Determine the (x, y) coordinate at the center of the cell enclosing the given text.  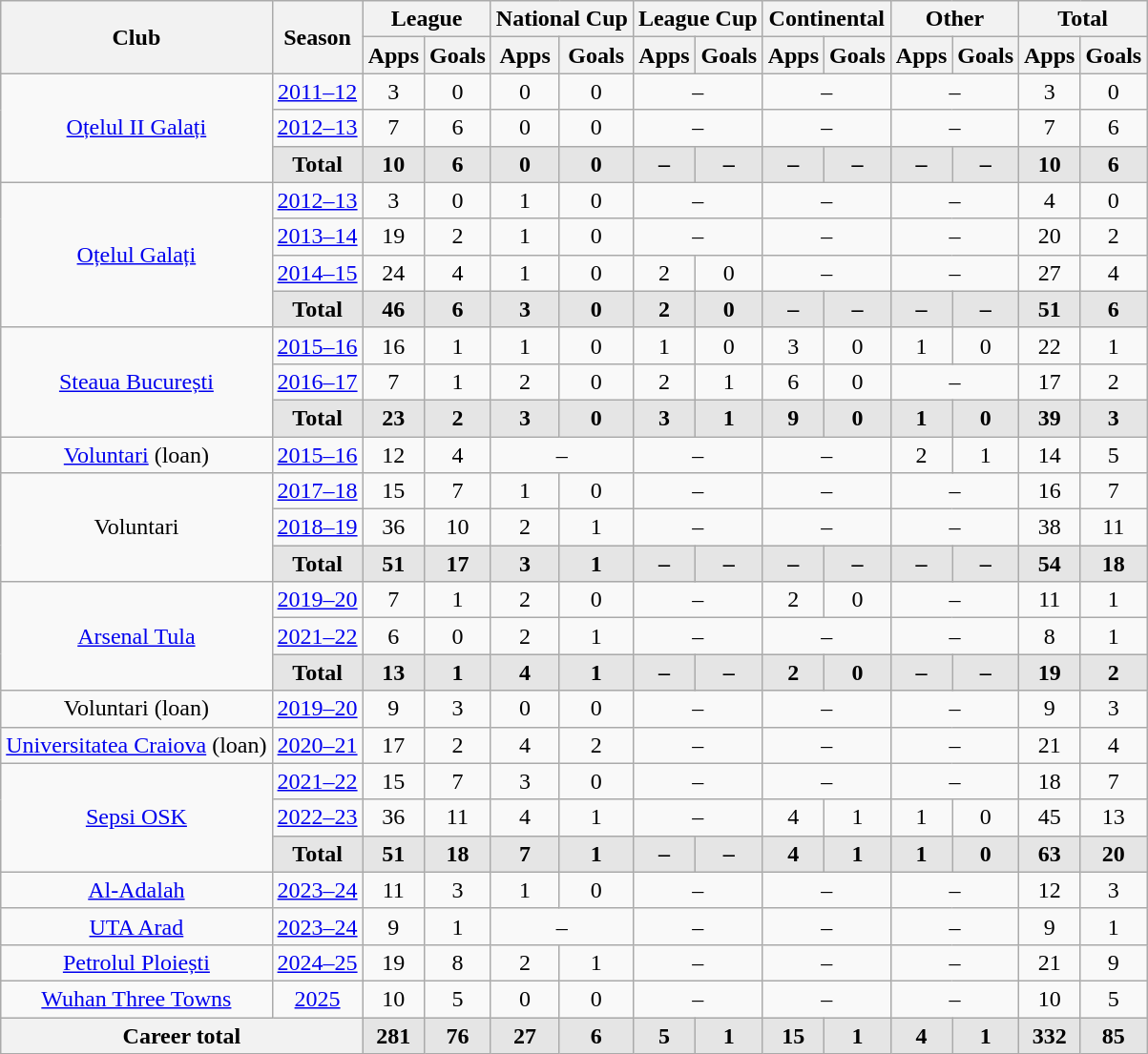
Career total (181, 1035)
46 (393, 309)
24 (393, 273)
23 (393, 418)
Wuhan Three Towns (136, 999)
Oțelul II Galați (136, 128)
45 (1050, 817)
Season (317, 37)
Club (136, 37)
2025 (317, 999)
Oțelul Galați (136, 255)
Continental (826, 19)
Steaua București (136, 382)
85 (1114, 1035)
League (427, 19)
Universitatea Craiova (loan) (136, 745)
2024–25 (317, 962)
Voluntari (136, 527)
76 (458, 1035)
Petrolul Ploiești (136, 962)
2020–21 (317, 745)
54 (1050, 564)
Other (954, 19)
22 (1050, 345)
332 (1050, 1035)
38 (1050, 527)
2013–14 (317, 237)
2022–23 (317, 817)
2011–12 (317, 92)
League Cup (698, 19)
Al-Adalah (136, 890)
2017–18 (317, 491)
2014–15 (317, 273)
39 (1050, 418)
2018–19 (317, 527)
UTA Arad (136, 926)
Arsenal Tula (136, 636)
2016–17 (317, 382)
14 (1050, 455)
National Cup (561, 19)
281 (393, 1035)
Sepsi OSK (136, 817)
63 (1050, 854)
